Capture the cell that displays the provided text and extract its (X, Y) central coordinate. 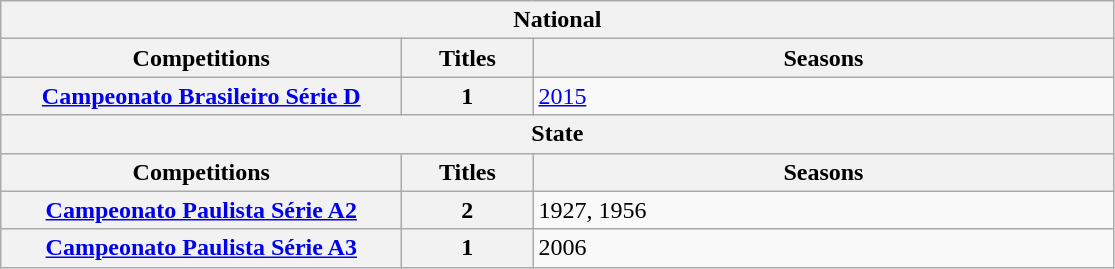
1927, 1956 (824, 210)
Campeonato Brasileiro Série D (202, 96)
2 (468, 210)
2006 (824, 248)
Campeonato Paulista Série A3 (202, 248)
State (558, 134)
Campeonato Paulista Série A2 (202, 210)
2015 (824, 96)
National (558, 20)
